Scan for the cell matching the given text and deliver its (x, y) coordinate at center. 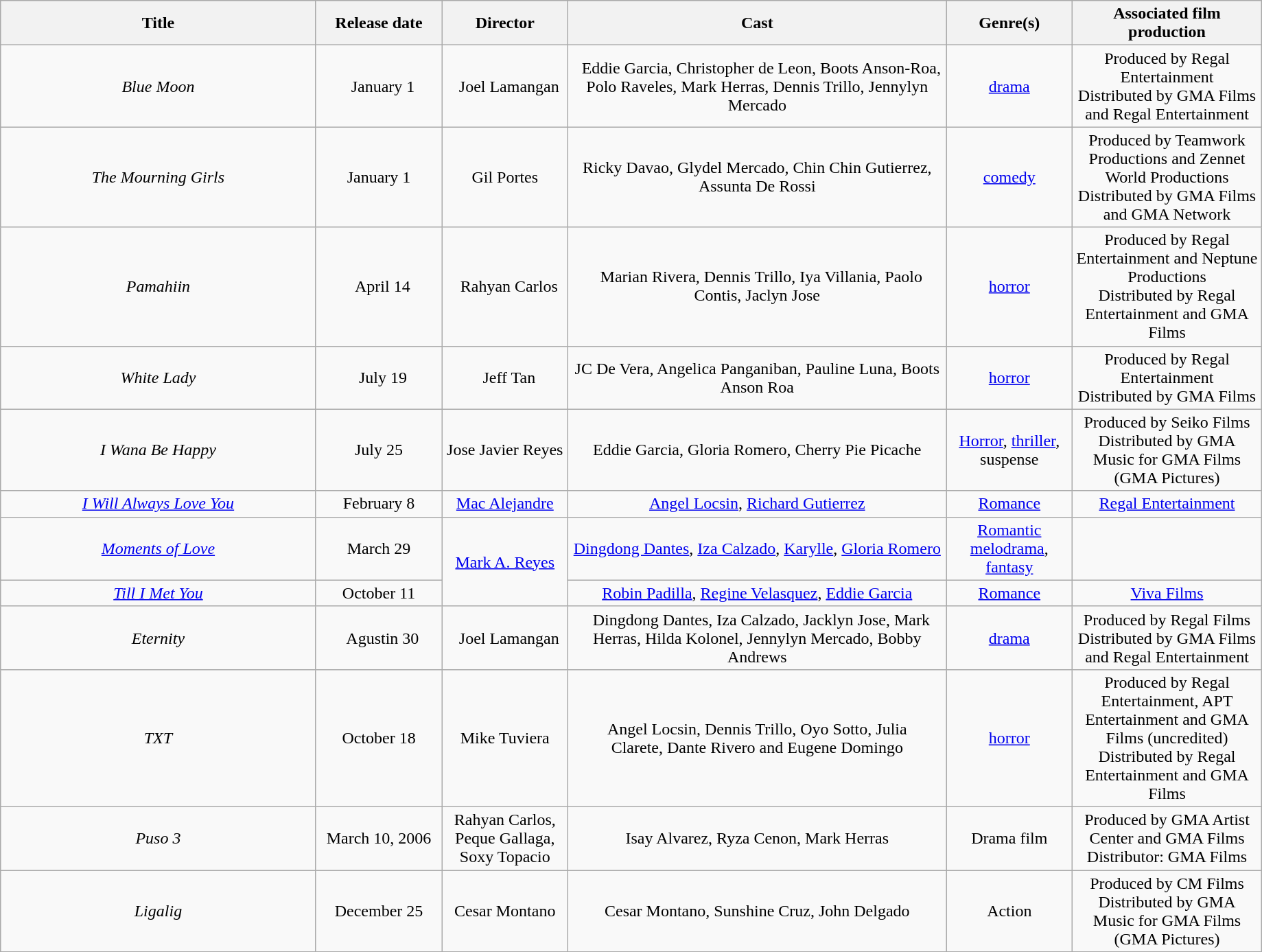
Angel Locsin, Dennis Trillo, Oyo Sotto, Julia Clarete, Dante Rivero and Eugene Domingo (758, 738)
Produced by Teamwork Productions and Zennet World ProductionsDistributed by GMA Films and GMA Network (1167, 177)
I Will Always Love You (158, 504)
Produced by Regal FilmsDistributed by GMA Films and Regal Entertainment (1167, 638)
April 14 (379, 287)
Dingdong Dantes, Iza Calzado, Karylle, Gloria Romero (758, 548)
Drama film (1009, 838)
Romantic melodrama, fantasy (1009, 548)
comedy (1009, 177)
The Mourning Girls (158, 177)
JC De Vera, Angelica Panganiban, Pauline Luna, Boots Anson Roa (758, 378)
Action (1009, 912)
Gil Portes (505, 177)
Genre(s) (1009, 23)
Produced by Seiko FilmsDistributed by GMA Music for GMA Films (GMA Pictures) (1167, 450)
Regal Entertainment (1167, 504)
October 11 (379, 593)
Associated film production (1167, 23)
July 19 (379, 378)
Eternity (158, 638)
March 10, 2006 (379, 838)
Mac Alejandre (505, 504)
Produced by CM FilmsDistributed by GMA Music for GMA Films (GMA Pictures) (1167, 912)
Till I Met You (158, 593)
October 18 (379, 738)
Isay Alvarez, Ryza Cenon, Mark Herras (758, 838)
Marian Rivera, Dennis Trillo, Iya Villania, Paolo Contis, Jaclyn Jose (758, 287)
Produced by Regal EntertainmentDistributed by GMA Films (1167, 378)
February 8 (379, 504)
Ligalig (158, 912)
July 25 (379, 450)
I Wana Be Happy (158, 450)
Puso 3 (158, 838)
Robin Padilla, Regine Velasquez, Eddie Garcia (758, 593)
March 29 (379, 548)
Rahyan Carlos, Peque Gallaga, Soxy Topacio (505, 838)
Horror, thriller, suspense (1009, 450)
Cesar Montano, Sunshine Cruz, John Delgado (758, 912)
Rahyan Carlos (505, 287)
Produced by Regal Entertainment, APT Entertainment and GMA Films (uncredited)Distributed by Regal Entertainment and GMA Films (1167, 738)
Jeff Tan (505, 378)
Cast (758, 23)
Produced by Regal Entertainment and Neptune ProductionsDistributed by Regal Entertainment and GMA Films (1167, 287)
Eddie Garcia, Christopher de Leon, Boots Anson-Roa, Polo Raveles, Mark Herras, Dennis Trillo, Jennylyn Mercado (758, 86)
White Lady (158, 378)
Cesar Montano (505, 912)
Pamahiin (158, 287)
Director (505, 23)
Jose Javier Reyes (505, 450)
Dingdong Dantes, Iza Calzado, Jacklyn Jose, Mark Herras, Hilda Kolonel, Jennylyn Mercado, Bobby Andrews (758, 638)
Produced by GMA Artist Center and GMA FilmsDistributor: GMA Films (1167, 838)
Angel Locsin, Richard Gutierrez (758, 504)
Mike Tuviera (505, 738)
Eddie Garcia, Gloria Romero, Cherry Pie Picache (758, 450)
TXT (158, 738)
Viva Films (1167, 593)
December 25 (379, 912)
Ricky Davao, Glydel Mercado, Chin Chin Gutierrez, Assunta De Rossi (758, 177)
Title (158, 23)
Moments of Love (158, 548)
Produced by Regal EntertainmentDistributed by GMA Films and Regal Entertainment (1167, 86)
Release date (379, 23)
Agustin 30 (379, 638)
Mark A. Reyes (505, 561)
Blue Moon (158, 86)
